Detect which cell encompasses the target text, then output its [X, Y] center coordinate. 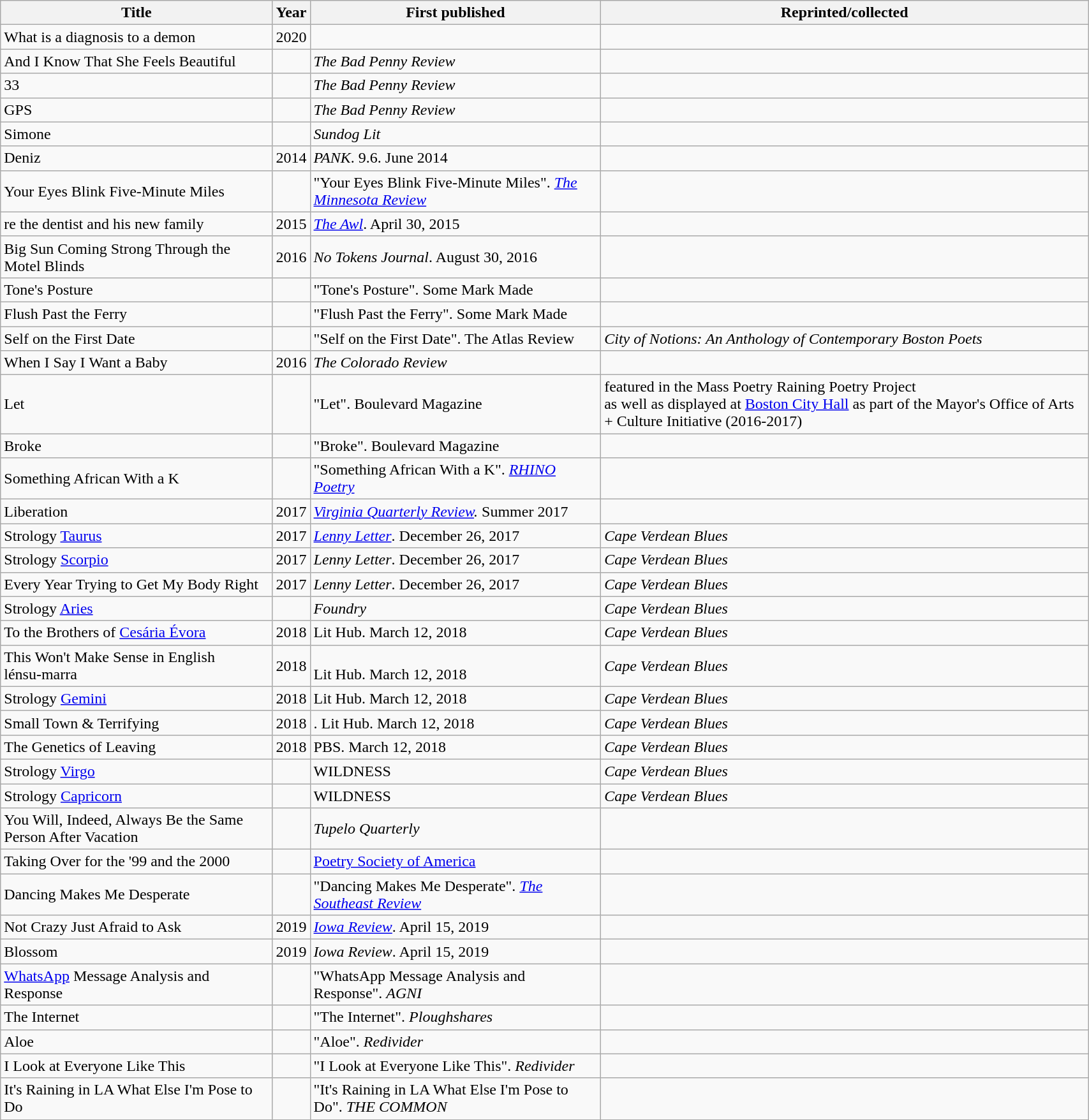
The Colorado Review [456, 363]
2020 [291, 37]
Taking Over for the '99 and the 2000 [137, 862]
It's Raining in LA What Else I'm Pose to Do [137, 1098]
Foundry [456, 608]
PBS. March 12, 2018 [456, 747]
What is a diagnosis to a demon [137, 37]
This Won't Make Sense in Englishlénsu-marra [137, 666]
Poetry Society of America [456, 862]
"Your Eyes Blink Five-Minute Miles". The Minnesota Review [456, 191]
Sundog Lit [456, 134]
When I Say I Want a Baby [137, 363]
Self on the First Date [137, 339]
Your Eyes Blink Five-Minute Miles [137, 191]
The Genetics of Leaving [137, 747]
No Tokens Journal. August 30, 2016 [456, 256]
"WhatsApp Message Analysis and Response". AGNI [456, 985]
"Aloe". Redivider [456, 1042]
33 [137, 85]
Small Town & Terrifying [137, 723]
Dancing Makes Me Desperate [137, 894]
Strology Gemini [137, 698]
The Awl. April 30, 2015 [456, 224]
"Tone's Posture". Some Mark Made [456, 290]
Virginia Quarterly Review. Summer 2017 [456, 512]
"Flush Past the Ferry". Some Mark Made [456, 314]
Title [137, 13]
Broke [137, 446]
re the dentist and his new family [137, 224]
Aloe [137, 1042]
Something African With a K [137, 478]
Every Year Trying to Get My Body Right [137, 584]
And I Know That She Feels Beautiful [137, 61]
First published [456, 13]
PANK. 9.6. June 2014 [456, 158]
Flush Past the Ferry [137, 314]
Big Sun Coming Strong Through the Motel Blinds [137, 256]
2015 [291, 224]
. Lit Hub. March 12, 2018 [456, 723]
Strology Capricorn [137, 795]
Reprinted/collected [845, 13]
Year [291, 13]
"The Internet". Ploughshares [456, 1017]
Strology Taurus [137, 536]
You Will, Indeed, Always Be the Same Person After Vacation [137, 829]
2014 [291, 158]
WhatsApp Message Analysis and Response [137, 985]
Strology Virgo [137, 771]
To the Brothers of Cesária Évora [137, 633]
"Broke". Boulevard Magazine [456, 446]
"Something African With a K". RHINO Poetry [456, 478]
Blossom [137, 952]
GPS [137, 110]
Tone's Posture [137, 290]
Not Crazy Just Afraid to Ask [137, 927]
Simone [137, 134]
"I Look at Everyone Like This". Redivider [456, 1066]
Deniz [137, 158]
City of Notions: An Anthology of Contemporary Boston Poets [845, 339]
Tupelo Quarterly [456, 829]
The Internet [137, 1017]
"Dancing Makes Me Desperate". The Southeast Review [456, 894]
I Look at Everyone Like This [137, 1066]
Strology Scorpio [137, 560]
Let [137, 404]
Strology Aries [137, 608]
"Self on the First Date". The Atlas Review [456, 339]
"It's Raining in LA What Else I'm Pose to Do". THE COMMON [456, 1098]
Liberation [137, 512]
"Let". Boulevard Magazine [456, 404]
